Return the (X, Y) coordinate for the center point of the cell that contains the specified text.  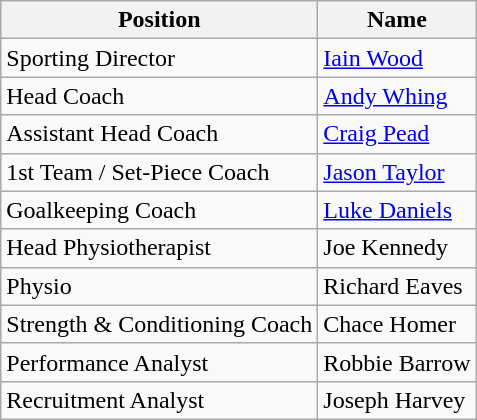
Iain Wood (397, 58)
Andy Whing (397, 96)
1st Team / Set-Piece Coach (160, 172)
Joseph Harvey (397, 400)
Chace Homer (397, 324)
Richard Eaves (397, 286)
Head Coach (160, 96)
Physio (160, 286)
Craig Pead (397, 134)
Goalkeeping Coach (160, 210)
Sporting Director (160, 58)
Position (160, 20)
Joe Kennedy (397, 248)
Name (397, 20)
Recruitment Analyst (160, 400)
Robbie Barrow (397, 362)
Performance Analyst (160, 362)
Head Physiotherapist (160, 248)
Assistant Head Coach (160, 134)
Luke Daniels (397, 210)
Jason Taylor (397, 172)
Strength & Conditioning Coach (160, 324)
